Detect which cell encompasses the target text, then output its [x, y] center coordinate. 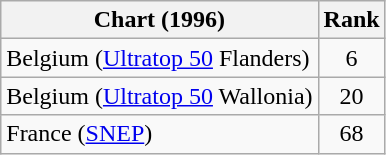
Belgium (Ultratop 50 Flanders) [160, 58]
France (SNEP) [160, 134]
Rank [352, 20]
68 [352, 134]
20 [352, 96]
Chart (1996) [160, 20]
Belgium (Ultratop 50 Wallonia) [160, 96]
6 [352, 58]
